From the cell containing the given text, extract its center point as (X, Y) coordinate. 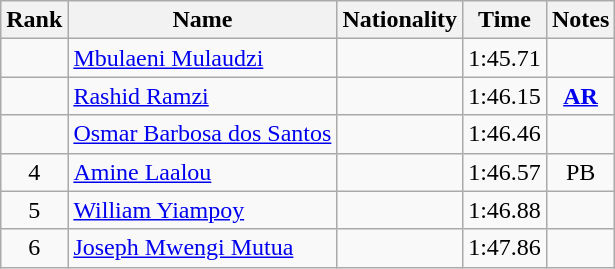
Joseph Mwengi Mutua (202, 248)
1:46.46 (505, 134)
Mbulaeni Mulaudzi (202, 58)
PB (580, 172)
Osmar Barbosa dos Santos (202, 134)
4 (34, 172)
6 (34, 248)
1:46.88 (505, 210)
5 (34, 210)
Nationality (400, 20)
Time (505, 20)
Rashid Ramzi (202, 96)
1:47.86 (505, 248)
Amine Laalou (202, 172)
Notes (580, 20)
Rank (34, 20)
William Yiampoy (202, 210)
Name (202, 20)
1:46.15 (505, 96)
AR (580, 96)
1:46.57 (505, 172)
1:45.71 (505, 58)
